Detect which cell encompasses the target text, then output its (X, Y) center coordinate. 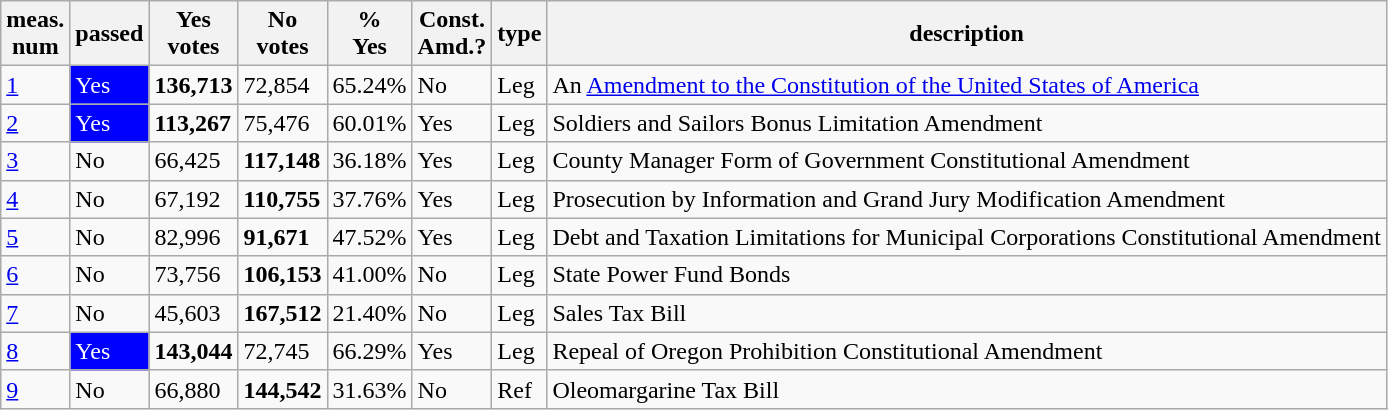
110,755 (282, 199)
passed (110, 34)
meas.num (36, 34)
An Amendment to the Constitution of the United States of America (967, 85)
Debt and Taxation Limitations for Municipal Corporations Constitutional Amendment (967, 237)
Novotes (282, 34)
Repeal of Oregon Prohibition Constitutional Amendment (967, 351)
67,192 (194, 199)
5 (36, 237)
73,756 (194, 275)
Prosecution by Information and Grand Jury Modification Amendment (967, 199)
8 (36, 351)
37.76% (370, 199)
Ref (520, 389)
82,996 (194, 237)
9 (36, 389)
65.24% (370, 85)
47.52% (370, 237)
Sales Tax Bill (967, 313)
6 (36, 275)
4 (36, 199)
type (520, 34)
Yesvotes (194, 34)
143,044 (194, 351)
Const.Amd.? (452, 34)
72,854 (282, 85)
75,476 (282, 123)
2 (36, 123)
31.63% (370, 389)
1 (36, 85)
7 (36, 313)
Soldiers and Sailors Bonus Limitation Amendment (967, 123)
41.00% (370, 275)
113,267 (194, 123)
144,542 (282, 389)
66,880 (194, 389)
106,153 (282, 275)
117,148 (282, 161)
Oleomargarine Tax Bill (967, 389)
167,512 (282, 313)
State Power Fund Bonds (967, 275)
County Manager Form of Government Constitutional Amendment (967, 161)
91,671 (282, 237)
3 (36, 161)
36.18% (370, 161)
72,745 (282, 351)
description (967, 34)
45,603 (194, 313)
66.29% (370, 351)
66,425 (194, 161)
%Yes (370, 34)
60.01% (370, 123)
136,713 (194, 85)
21.40% (370, 313)
